Capture the cell that displays the provided text and extract its [x, y] central coordinate. 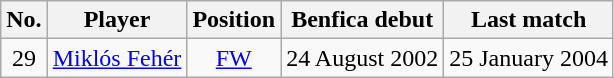
Player [117, 20]
24 August 2002 [362, 58]
Benfica debut [362, 20]
Miklós Fehér [117, 58]
No. [24, 20]
Position [234, 20]
25 January 2004 [529, 58]
FW [234, 58]
Last match [529, 20]
29 [24, 58]
